Find where the given text appears and provide that cell's center as (X, Y) coordinate. 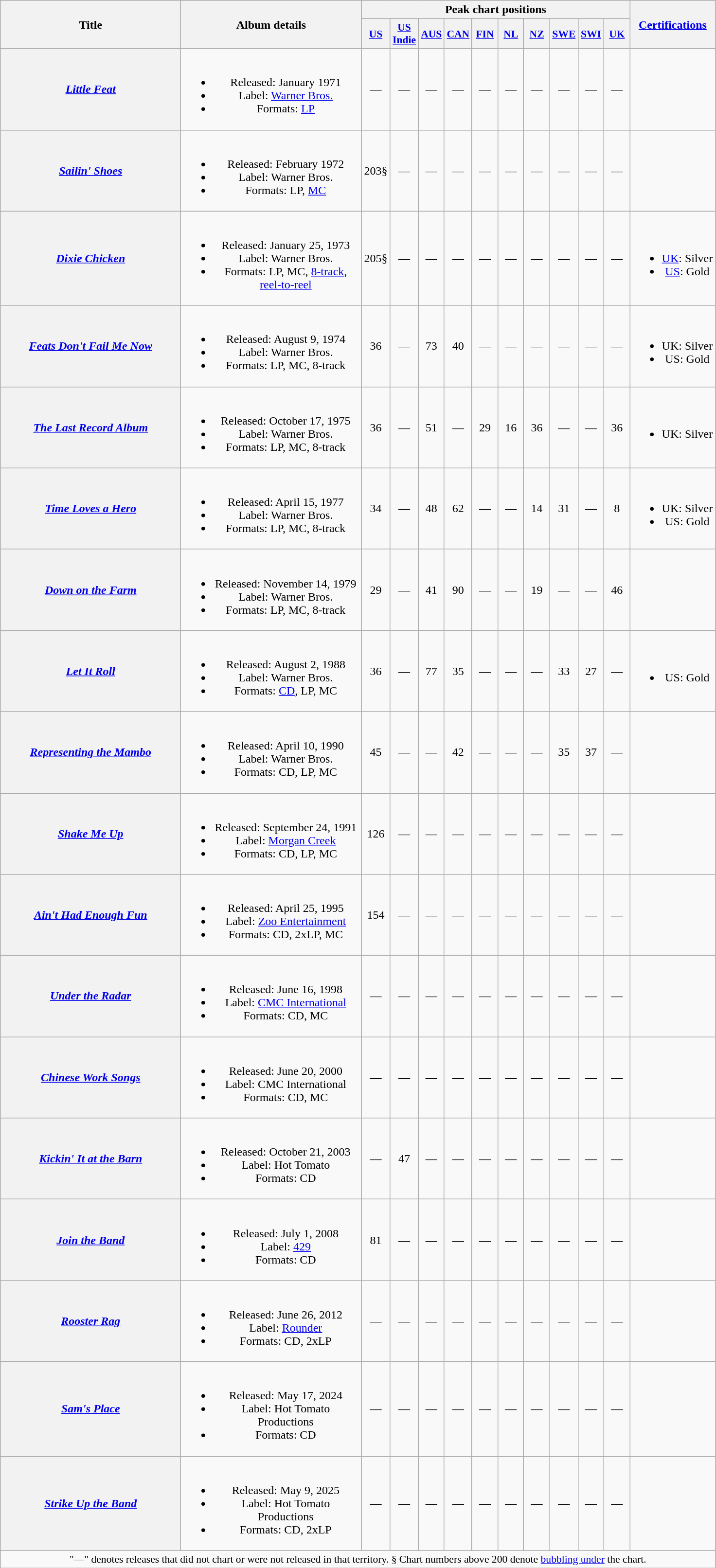
NZ (537, 34)
Feats Don't Fail Me Now (90, 346)
Released: June 16, 1998Label: CMC InternationalFormats: CD, MC (271, 996)
SWI (591, 34)
37 (591, 752)
Let It Roll (90, 671)
Peak chart positions (496, 10)
US: Gold (673, 671)
19 (537, 589)
51 (431, 427)
154 (376, 915)
203§ (376, 170)
AUS (431, 34)
Released: June 20, 2000Label: CMC InternationalFormats: CD, MC (271, 1078)
77 (431, 671)
81 (376, 1240)
Sailin' Shoes (90, 170)
Released: October 17, 1975Label: Warner Bros.Formats: LP, MC, 8-track (271, 427)
Dixie Chicken (90, 258)
Title (90, 24)
Time Loves a Hero (90, 509)
27 (591, 671)
UK (617, 34)
Released: October 21, 2003Label: Hot TomatoFormats: CD (271, 1158)
US (376, 34)
16 (511, 427)
Representing the Mambo (90, 752)
US Indie (404, 34)
Released: November 14, 1979Label: Warner Bros.Formats: LP, MC, 8-track (271, 589)
Sam's Place (90, 1409)
Released: May 17, 2024Label: Hot Tomato ProductionsFormats: CD (271, 1409)
Released: April 25, 1995Label: Zoo EntertainmentFormats: CD, 2xLP, MC (271, 915)
Strike Up the Band (90, 1503)
Released: September 24, 1991Label: Morgan CreekFormats: CD, LP, MC (271, 834)
Down on the Farm (90, 589)
Released: January 1971Label: Warner Bros.Formats: LP (271, 89)
42 (458, 752)
Released: April 15, 1977Label: Warner Bros.Formats: LP, MC, 8-track (271, 509)
41 (431, 589)
Little Feat (90, 89)
SWE (564, 34)
14 (537, 509)
8 (617, 509)
The Last Record Album (90, 427)
Released: August 9, 1974Label: Warner Bros.Formats: LP, MC, 8-track (271, 346)
40 (458, 346)
Released: May 9, 2025Label: Hot Tomato ProductionsFormats: CD, 2xLP (271, 1503)
126 (376, 834)
NL (511, 34)
Kickin' It at the Barn (90, 1158)
31 (564, 509)
Released: June 26, 2012Label: RounderFormats: CD, 2xLP (271, 1321)
Under the Radar (90, 996)
62 (458, 509)
47 (404, 1158)
Shake Me Up (90, 834)
45 (376, 752)
FIN (484, 34)
Chinese Work Songs (90, 1078)
205§ (376, 258)
73 (431, 346)
33 (564, 671)
Certifications (673, 24)
46 (617, 589)
Join the Band (90, 1240)
90 (458, 589)
34 (376, 509)
UK: Silver (673, 427)
CAN (458, 34)
Released: January 25, 1973Label: Warner Bros.Formats: LP, MC, 8-track, reel-to-reel (271, 258)
Released: July 1, 2008Label: 429Formats: CD (271, 1240)
48 (431, 509)
Rooster Rag (90, 1321)
Album details (271, 24)
Released: April 10, 1990Label: Warner Bros.Formats: CD, LP, MC (271, 752)
Released: August 2, 1988Label: Warner Bros.Formats: CD, LP, MC (271, 671)
Released: February 1972Label: Warner Bros.Formats: LP, MC (271, 170)
"—" denotes releases that did not chart or were not released in that territory. § Chart numbers above 200 denote bubbling under the chart. (358, 1559)
Ain't Had Enough Fun (90, 915)
